Scan for the cell matching the given text and deliver its [x, y] coordinate at center. 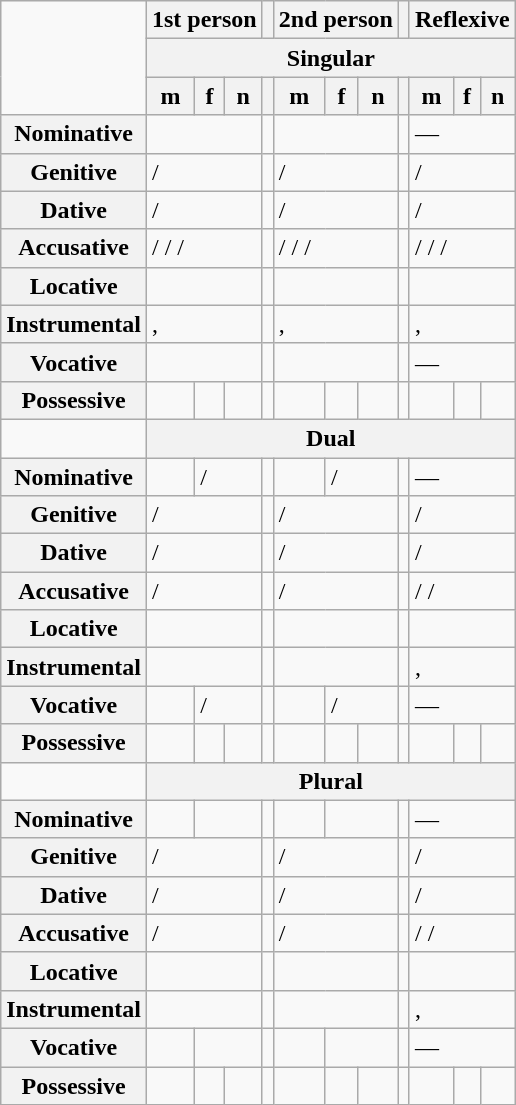
Singular [330, 58]
2nd person [336, 20]
Dual [330, 438]
Reflexive [462, 20]
Plural [330, 781]
1st person [204, 20]
